Determine the (x, y) coordinate at the center of the cell enclosing the given text.  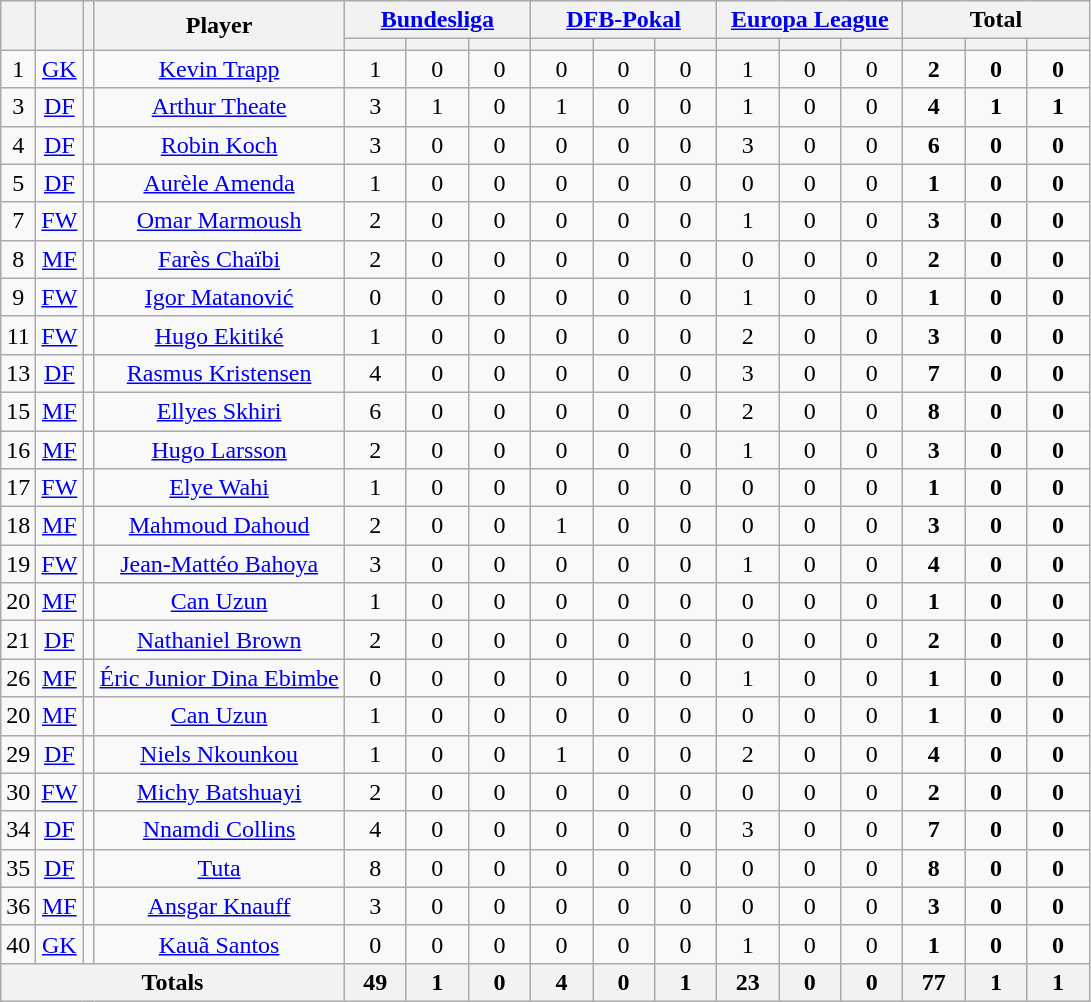
Bundesliga (437, 20)
30 (18, 792)
Ellyes Skhiri (219, 411)
34 (18, 830)
Farès Chaïbi (219, 259)
DFB-Pokal (623, 20)
Robin Koch (219, 145)
15 (18, 411)
17 (18, 488)
5 (18, 183)
Player (219, 26)
Éric Junior Dina Ebimbe (219, 678)
Total (996, 20)
29 (18, 754)
19 (18, 564)
Hugo Larsson (219, 449)
Totals (173, 982)
Europa League (810, 20)
Kauã Santos (219, 944)
Jean-Mattéo Bahoya (219, 564)
Niels Nkounkou (219, 754)
Rasmus Kristensen (219, 373)
11 (18, 335)
Nathaniel Brown (219, 640)
Nnamdi Collins (219, 830)
Aurèle Amenda (219, 183)
Michy Batshuayi (219, 792)
26 (18, 678)
Tuta (219, 868)
Arthur Theate (219, 107)
16 (18, 449)
21 (18, 640)
Mahmoud Dahoud (219, 526)
9 (18, 297)
Omar Marmoush (219, 221)
23 (748, 982)
Ansgar Knauff (219, 906)
35 (18, 868)
40 (18, 944)
49 (375, 982)
13 (18, 373)
77 (934, 982)
Kevin Trapp (219, 69)
Elye Wahi (219, 488)
36 (18, 906)
18 (18, 526)
Hugo Ekitiké (219, 335)
Igor Matanović (219, 297)
